Extract the (x, y) coordinate from the center of the cell holding the provided text.  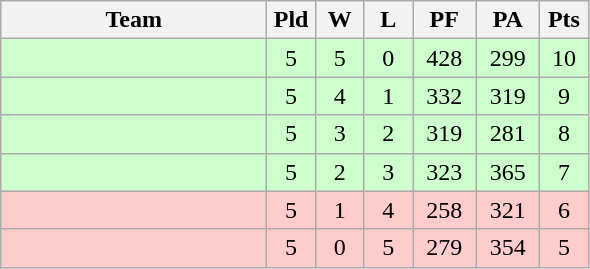
354 (508, 248)
428 (444, 58)
321 (508, 210)
323 (444, 172)
Pts (564, 20)
6 (564, 210)
L (388, 20)
8 (564, 134)
332 (444, 96)
258 (444, 210)
PF (444, 20)
W (340, 20)
299 (508, 58)
Pld (292, 20)
281 (508, 134)
365 (508, 172)
279 (444, 248)
PA (508, 20)
10 (564, 58)
9 (564, 96)
Team (134, 20)
7 (564, 172)
